Identify which cell holds the provided text, then report its [X, Y] central coordinate. 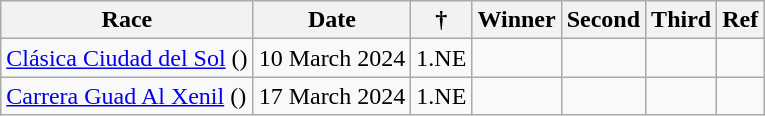
10 March 2024 [332, 58]
Winner [516, 20]
Date [332, 20]
Ref [740, 20]
† [442, 20]
Carrera Guad Al Xenil () [127, 96]
Third [682, 20]
Race [127, 20]
Second [603, 20]
Clásica Ciudad del Sol () [127, 58]
17 March 2024 [332, 96]
